Find where the given text appears and provide that cell's center as (x, y) coordinate. 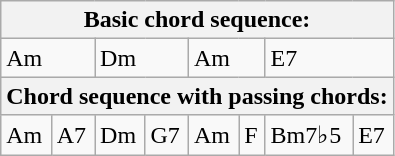
G7 (166, 135)
F (252, 135)
Bm7♭5 (309, 135)
Basic chord sequence: (197, 20)
Chord sequence with passing chords: (197, 96)
A7 (72, 135)
